Provide the (x, y) coordinate of the cell's center where the given text is located.  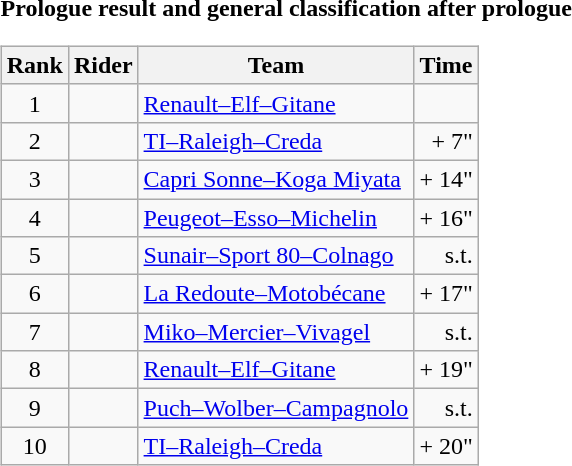
+ 7" (446, 141)
+ 14" (446, 179)
2 (34, 141)
+ 16" (446, 217)
9 (34, 408)
Rider (103, 65)
Rank (34, 65)
10 (34, 446)
Peugeot–Esso–Michelin (276, 217)
4 (34, 217)
5 (34, 256)
+ 20" (446, 446)
3 (34, 179)
8 (34, 370)
Puch–Wolber–Campagnolo (276, 408)
Sunair–Sport 80–Colnago (276, 256)
Capri Sonne–Koga Miyata (276, 179)
Time (446, 65)
La Redoute–Motobécane (276, 294)
7 (34, 332)
6 (34, 294)
1 (34, 103)
+ 19" (446, 370)
+ 17" (446, 294)
Miko–Mercier–Vivagel (276, 332)
Team (276, 65)
